Pinpoint the cell where the given text exists, returning its [X, Y] midpoint coordinate. 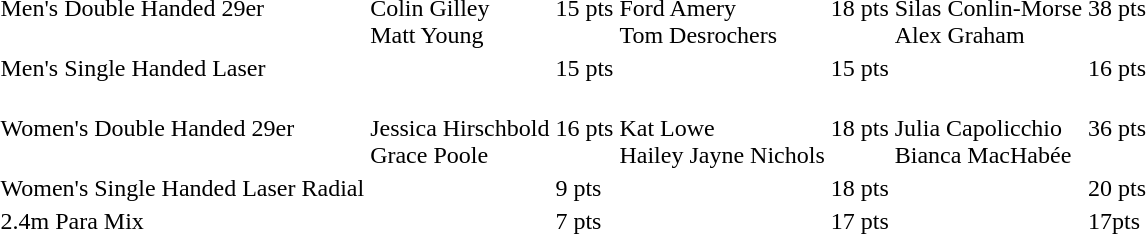
Kat LoweHailey Jayne Nichols [722, 128]
Julia CapolicchioBianca MacHabée [988, 128]
9 pts [584, 188]
Jessica HirschboldGrace Poole [460, 128]
16 pts [584, 128]
